Capture the cell that displays the provided text and extract its (x, y) central coordinate. 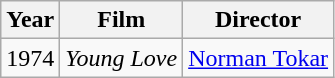
1974 (30, 58)
Film (122, 20)
Norman Tokar (258, 58)
Year (30, 20)
Young Love (122, 58)
Director (258, 20)
